Identify which cell holds the provided text, then report its [X, Y] central coordinate. 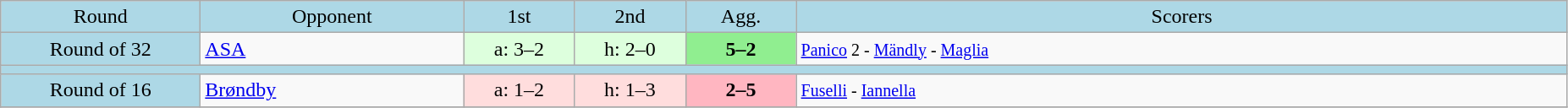
Opponent [332, 17]
Scorers [1181, 17]
a: 3–2 [520, 49]
Fuselli - Iannella [1181, 90]
5–2 [741, 49]
2nd [630, 17]
2–5 [741, 90]
Round [101, 17]
h: 1–3 [630, 90]
Round of 32 [101, 49]
Brøndby [332, 90]
ASA [332, 49]
1st [520, 17]
Round of 16 [101, 90]
a: 1–2 [520, 90]
h: 2–0 [630, 49]
Panico 2 - Mändly - Maglia [1181, 49]
Agg. [741, 17]
